For the text-containing cell, return its midpoint in [X, Y] coordinate format. 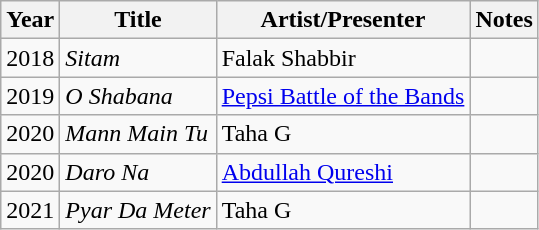
O Shabana [138, 96]
Artist/Presenter [343, 20]
2019 [30, 96]
2021 [30, 210]
Year [30, 20]
Sitam [138, 58]
Pepsi Battle of the Bands [343, 96]
Daro Na [138, 172]
Falak Shabbir [343, 58]
2018 [30, 58]
Title [138, 20]
Pyar Da Meter [138, 210]
Mann Main Tu [138, 134]
Notes [504, 20]
Abdullah Qureshi [343, 172]
